Extract the [X, Y] coordinate from the center of the cell holding the provided text.  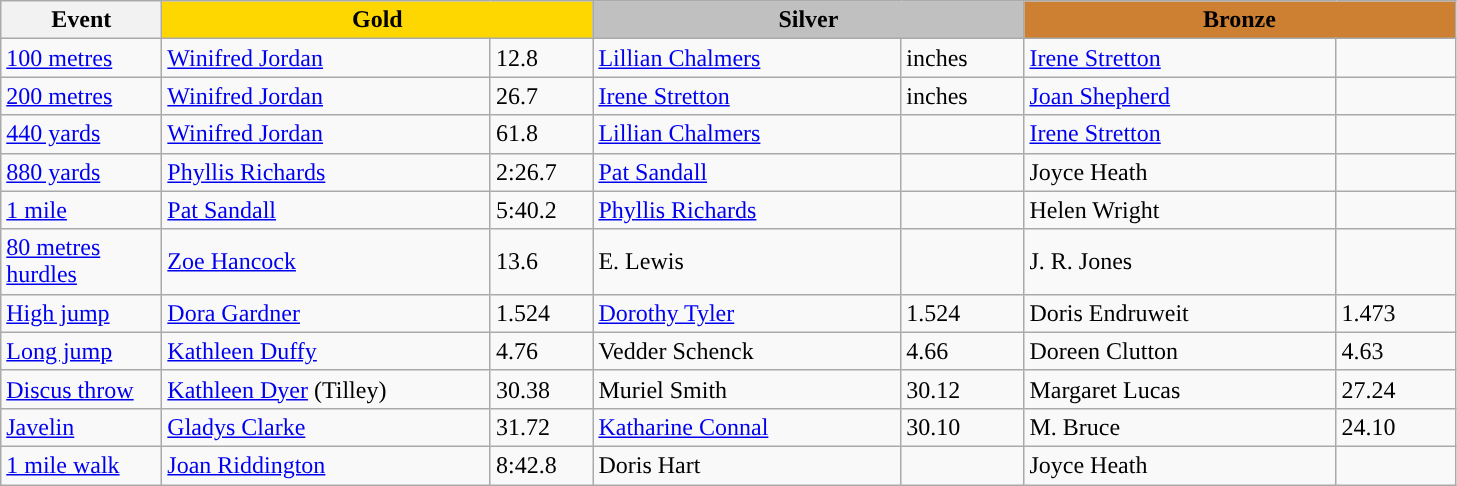
1 mile walk [82, 465]
80 metres hurdles [82, 262]
27.24 [1396, 389]
8:42.8 [541, 465]
4.63 [1396, 351]
1 mile [82, 210]
Helen Wright [1180, 210]
30.38 [541, 389]
Gold [378, 20]
Silver [808, 20]
E. Lewis [747, 262]
200 metres [82, 96]
12.8 [541, 58]
Bronze [1240, 20]
61.8 [541, 134]
Margaret Lucas [1180, 389]
440 yards [82, 134]
Katharine Connal [747, 427]
Gladys Clarke [326, 427]
Muriel Smith [747, 389]
1.473 [1396, 313]
Discus throw [82, 389]
30.12 [962, 389]
Dorothy Tyler [747, 313]
30.10 [962, 427]
Doris Endruweit [1180, 313]
Long jump [82, 351]
M. Bruce [1180, 427]
13.6 [541, 262]
5:40.2 [541, 210]
High jump [82, 313]
31.72 [541, 427]
Javelin [82, 427]
Doreen Clutton [1180, 351]
2:26.7 [541, 172]
Joan Shepherd [1180, 96]
Dora Gardner [326, 313]
Joan Riddington [326, 465]
Doris Hart [747, 465]
4.76 [541, 351]
26.7 [541, 96]
Zoe Hancock [326, 262]
880 yards [82, 172]
24.10 [1396, 427]
4.66 [962, 351]
Kathleen Dyer (Tilley) [326, 389]
Event [82, 20]
100 metres [82, 58]
Vedder Schenck [747, 351]
Kathleen Duffy [326, 351]
J. R. Jones [1180, 262]
